Return [X, Y] of the center of cell containing provided text 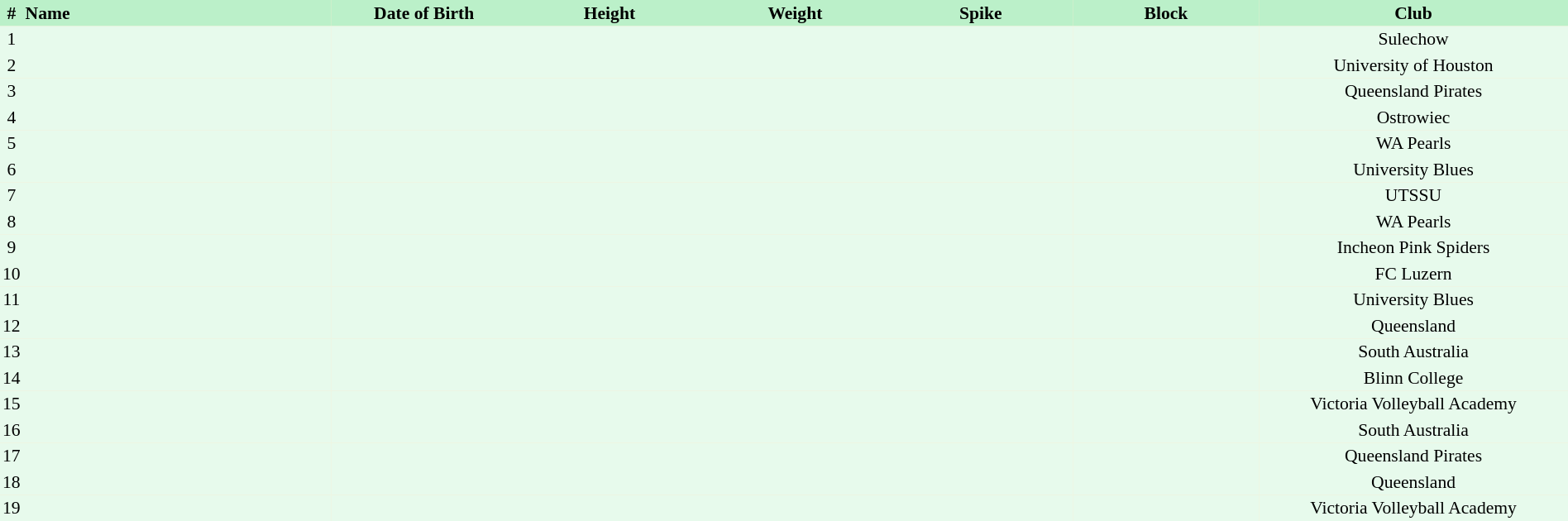
6 [12, 170]
11 [12, 299]
FC Luzern [1413, 274]
4 [12, 117]
14 [12, 378]
Name [177, 13]
Incheon Pink Spiders [1413, 248]
19 [12, 508]
Blinn College [1413, 378]
12 [12, 326]
Weight [795, 13]
Club [1413, 13]
Ostrowiec [1413, 117]
Sulechow [1413, 40]
10 [12, 274]
7 [12, 195]
9 [12, 248]
UTSSU [1413, 195]
17 [12, 456]
15 [12, 404]
Spike [981, 13]
Date of Birth [424, 13]
1 [12, 40]
# [12, 13]
5 [12, 144]
18 [12, 482]
2 [12, 65]
13 [12, 352]
Height [610, 13]
3 [12, 91]
Block [1166, 13]
8 [12, 222]
University of Houston [1413, 65]
16 [12, 430]
